Return the [x, y] coordinate for the center point of the cell that contains the specified text.  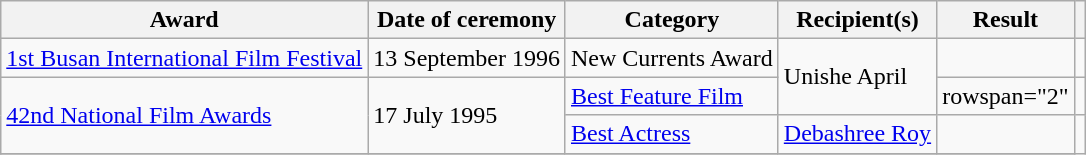
Recipient(s) [857, 20]
1st Busan International Film Festival [184, 58]
Best Actress [672, 134]
Category [672, 20]
Date of ceremony [467, 20]
Unishe April [857, 77]
Result [1006, 20]
New Currents Award [672, 58]
Award [184, 20]
17 July 1995 [467, 115]
rowspan="2" [1006, 96]
42nd National Film Awards [184, 115]
Best Feature Film [672, 96]
Debashree Roy [857, 134]
13 September 1996 [467, 58]
